Return the [x, y] coordinate for the center point of the cell that contains the specified text.  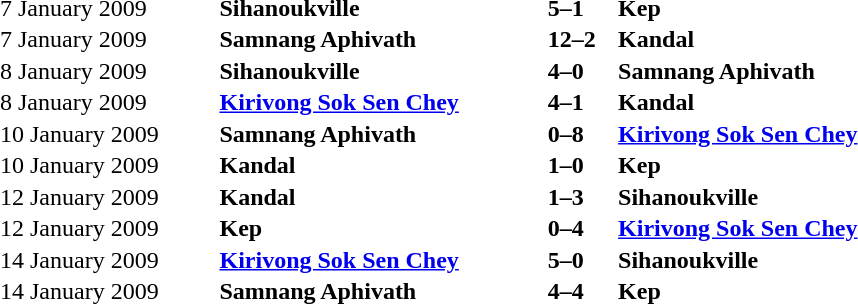
1–0 [580, 165]
5–0 [580, 260]
0–8 [580, 134]
12–2 [580, 39]
0–4 [580, 229]
1–3 [580, 197]
Kep [382, 229]
Sihanoukville [382, 71]
4–0 [580, 71]
4–1 [580, 103]
